Locate the cell with the specified text and output its [x, y] center coordinate. 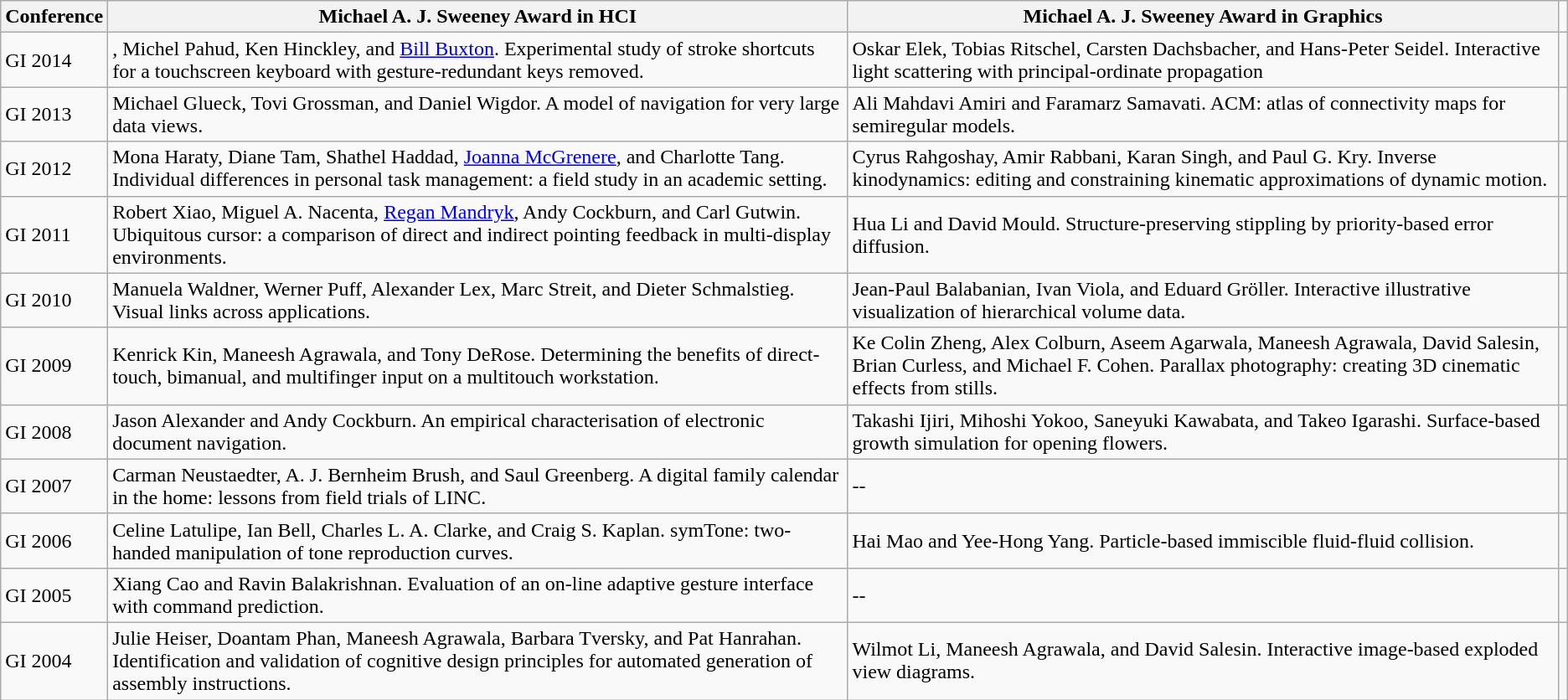
GI 2014 [54, 60]
GI 2007 [54, 486]
Xiang Cao and Ravin Balakrishnan. Evaluation of an on-line adaptive gesture interface with command prediction. [477, 594]
GI 2004 [54, 661]
Ali Mahdavi Amiri and Faramarz Samavati. ACM: atlas of connectivity maps for semiregular models. [1203, 114]
Oskar Elek, Tobias Ritschel, Carsten Dachsbacher, and Hans-Peter Seidel. Interactive light scattering with principal-ordinate propagation [1203, 60]
Conference [54, 17]
Hai Mao and Yee-Hong Yang. Particle-based immiscible fluid-fluid collision. [1203, 541]
GI 2009 [54, 366]
Manuela Waldner, Werner Puff, Alexander Lex, Marc Streit, and Dieter Schmalstieg. Visual links across applications. [477, 300]
Michael A. J. Sweeney Award in HCI [477, 17]
Carman Neustaedter, A. J. Bernheim Brush, and Saul Greenberg. A digital family calendar in the home: lessons from field trials of LINC. [477, 486]
GI 2005 [54, 594]
Jean-Paul Balabanian, Ivan Viola, and Eduard Gröller. Interactive illustrative visualization of hierarchical volume data. [1203, 300]
Takashi Ijiri, Mihoshi Yokoo, Saneyuki Kawabata, and Takeo Igarashi. Surface-based growth simulation for opening flowers. [1203, 432]
GI 2006 [54, 541]
Wilmot Li, Maneesh Agrawala, and David Salesin. Interactive image-based exploded view diagrams. [1203, 661]
Michael A. J. Sweeney Award in Graphics [1203, 17]
Hua Li and David Mould. Structure-preserving stippling by priority-based error diffusion. [1203, 234]
GI 2008 [54, 432]
, Michel Pahud, Ken Hinckley, and Bill Buxton. Experimental study of stroke shortcuts for a touchscreen keyboard with gesture-redundant keys removed. [477, 60]
GI 2012 [54, 169]
Michael Glueck, Tovi Grossman, and Daniel Wigdor. A model of navigation for very large data views. [477, 114]
Jason Alexander and Andy Cockburn. An empirical characterisation of electronic document navigation. [477, 432]
Celine Latulipe, Ian Bell, Charles L. A. Clarke, and Craig S. Kaplan. symTone: two-handed manipulation of tone reproduction curves. [477, 541]
GI 2013 [54, 114]
GI 2010 [54, 300]
GI 2011 [54, 234]
